For the text-containing cell, return its midpoint in [x, y] coordinate format. 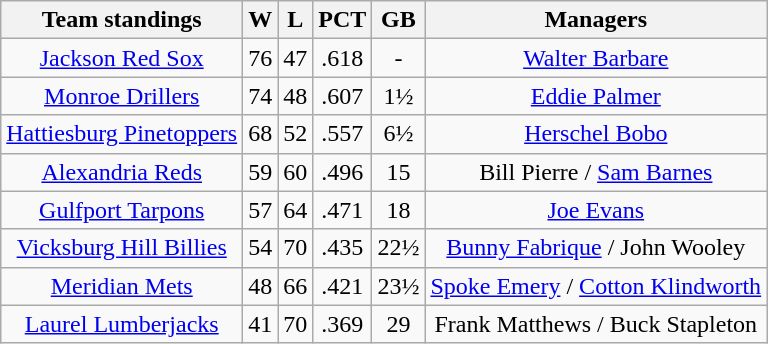
59 [260, 172]
Laurel Lumberjacks [122, 324]
Gulfport Tarpons [122, 210]
L [296, 20]
Bunny Fabrique / John Wooley [596, 248]
Alexandria Reds [122, 172]
Bill Pierre / Sam Barnes [596, 172]
6½ [398, 134]
22½ [398, 248]
Managers [596, 20]
18 [398, 210]
.557 [342, 134]
.421 [342, 286]
Herschel Bobo [596, 134]
60 [296, 172]
Jackson Red Sox [122, 58]
23½ [398, 286]
57 [260, 210]
66 [296, 286]
Monroe Drillers [122, 96]
Hattiesburg Pinetoppers [122, 134]
Team standings [122, 20]
52 [296, 134]
.618 [342, 58]
Walter Barbare [596, 58]
74 [260, 96]
47 [296, 58]
.471 [342, 210]
.435 [342, 248]
29 [398, 324]
Spoke Emery / Cotton Klindworth [596, 286]
Eddie Palmer [596, 96]
1½ [398, 96]
Meridian Mets [122, 286]
64 [296, 210]
Vicksburg Hill Billies [122, 248]
Frank Matthews / Buck Stapleton [596, 324]
W [260, 20]
- [398, 58]
41 [260, 324]
.369 [342, 324]
54 [260, 248]
Joe Evans [596, 210]
.496 [342, 172]
.607 [342, 96]
15 [398, 172]
68 [260, 134]
GB [398, 20]
PCT [342, 20]
76 [260, 58]
